Identify which cell holds the provided text, then report its [x, y] central coordinate. 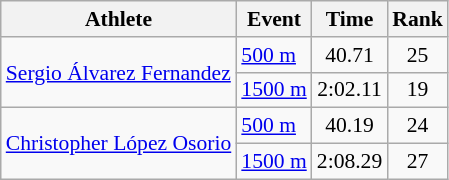
40.71 [350, 55]
25 [418, 55]
Time [350, 19]
19 [418, 90]
Athlete [119, 19]
2:08.29 [350, 162]
40.19 [350, 126]
2:02.11 [350, 90]
27 [418, 162]
Rank [418, 19]
Christopher López Osorio [119, 144]
24 [418, 126]
Event [274, 19]
Sergio Álvarez Fernandez [119, 72]
